Determine the (X, Y) coordinate at the center of the cell enclosing the given text.  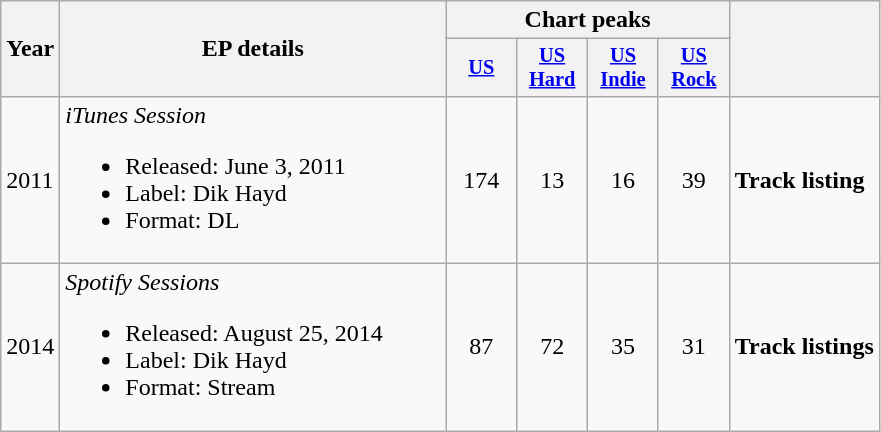
13 (552, 180)
USRock (694, 68)
2014 (30, 348)
72 (552, 348)
US (482, 68)
39 (694, 180)
Chart peaks (588, 20)
Spotify SessionsReleased: August 25, 2014Label: Dik HaydFormat: Stream (253, 348)
16 (624, 180)
iTunes SessionReleased: June 3, 2011Label: Dik HaydFormat: DL (253, 180)
Year (30, 49)
87 (482, 348)
Track listings (804, 348)
Track listing (804, 180)
31 (694, 348)
EP details (253, 49)
USHard (552, 68)
35 (624, 348)
USIndie (624, 68)
174 (482, 180)
2011 (30, 180)
